Return the [X, Y] coordinate for the center point of the cell that contains the specified text.  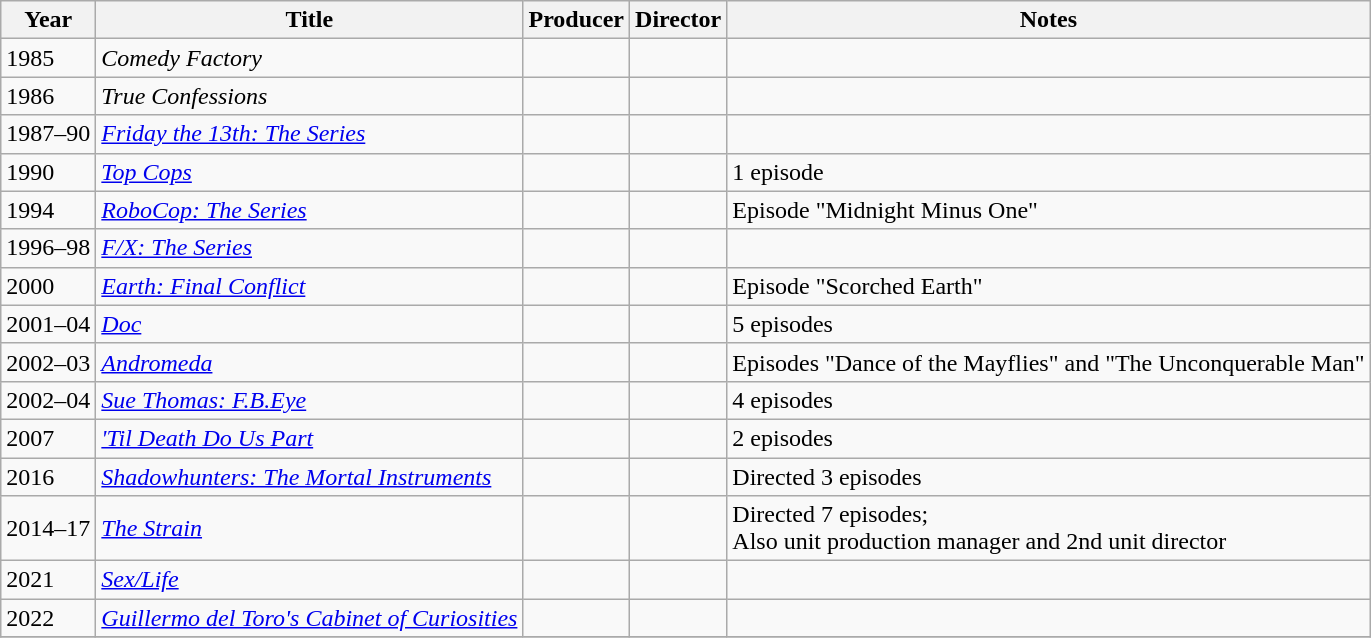
1990 [48, 172]
Sex/Life [310, 580]
2002–03 [48, 362]
4 episodes [1048, 400]
Friday the 13th: The Series [310, 134]
Episodes "Dance of the Mayflies" and "The Unconquerable Man" [1048, 362]
2016 [48, 477]
1987–90 [48, 134]
The Strain [310, 528]
Andromeda [310, 362]
Comedy Factory [310, 58]
Episode "Scorched Earth" [1048, 286]
1 episode [1048, 172]
Shadowhunters: The Mortal Instruments [310, 477]
Year [48, 20]
2021 [48, 580]
Producer [576, 20]
1994 [48, 210]
RoboCop: The Series [310, 210]
2007 [48, 438]
Directed 3 episodes [1048, 477]
True Confessions [310, 96]
Guillermo del Toro's Cabinet of Curiosities [310, 618]
5 episodes [1048, 324]
1996–98 [48, 248]
2002–04 [48, 400]
1986 [48, 96]
2001–04 [48, 324]
2 episodes [1048, 438]
2022 [48, 618]
Directed 7 episodes;Also unit production manager and 2nd unit director [1048, 528]
Episode "Midnight Minus One" [1048, 210]
Top Cops [310, 172]
'Til Death Do Us Part [310, 438]
Earth: Final Conflict [310, 286]
Sue Thomas: F.B.Eye [310, 400]
2000 [48, 286]
Director [678, 20]
Doc [310, 324]
Notes [1048, 20]
1985 [48, 58]
F/X: The Series [310, 248]
Title [310, 20]
2014–17 [48, 528]
